Provide the (x, y) coordinate of the cell's center where the given text is located.  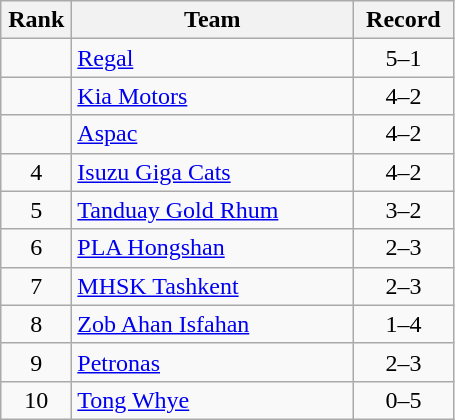
Tanduay Gold Rhum (212, 210)
5–1 (404, 58)
Aspac (212, 134)
10 (36, 400)
Isuzu Giga Cats (212, 172)
9 (36, 362)
MHSK Tashkent (212, 286)
0–5 (404, 400)
7 (36, 286)
Record (404, 20)
Kia Motors (212, 96)
6 (36, 248)
Tong Whye (212, 400)
Regal (212, 58)
8 (36, 324)
1–4 (404, 324)
PLA Hongshan (212, 248)
3–2 (404, 210)
Rank (36, 20)
4 (36, 172)
5 (36, 210)
Petronas (212, 362)
Team (212, 20)
Zob Ahan Isfahan (212, 324)
